Provide the (x, y) coordinate of the cell's center where the given text is located.  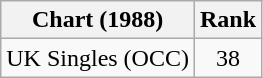
38 (228, 58)
UK Singles (OCC) (98, 58)
Rank (228, 20)
Chart (1988) (98, 20)
